Capture the cell that displays the provided text and extract its (X, Y) central coordinate. 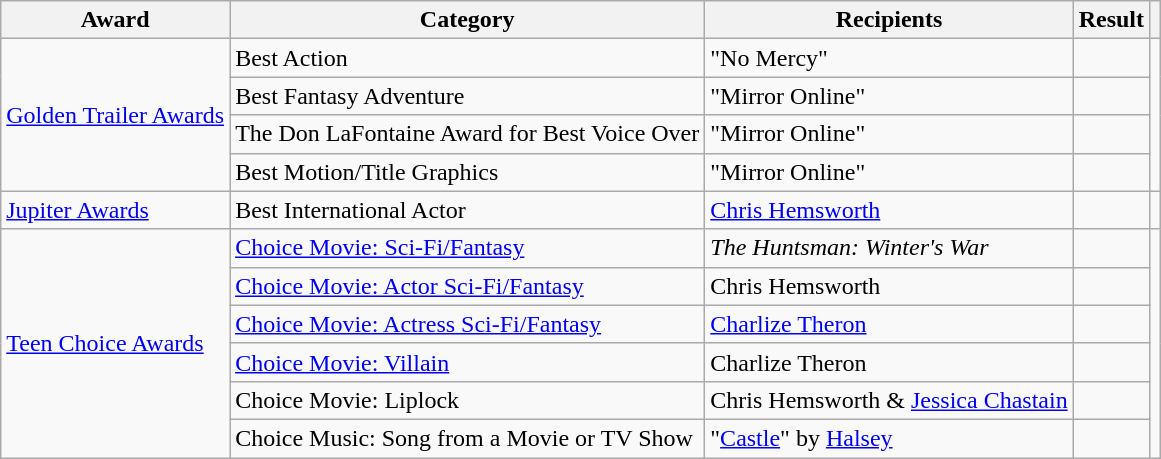
Teen Choice Awards (116, 343)
Award (116, 20)
Best International Actor (468, 210)
Choice Movie: Sci-Fi/Fantasy (468, 248)
Choice Movie: Actor Sci-Fi/Fantasy (468, 286)
Best Motion/Title Graphics (468, 172)
The Don LaFontaine Award for Best Voice Over (468, 134)
Choice Movie: Actress Sci-Fi/Fantasy (468, 324)
Choice Movie: Liplock (468, 400)
Recipients (889, 20)
Category (468, 20)
Result (1111, 20)
Chris Hemsworth & Jessica Chastain (889, 400)
Jupiter Awards (116, 210)
Choice Music: Song from a Movie or TV Show (468, 438)
Best Action (468, 58)
Choice Movie: Villain (468, 362)
Best Fantasy Adventure (468, 96)
Golden Trailer Awards (116, 115)
"No Mercy" (889, 58)
"Castle" by Halsey (889, 438)
The Huntsman: Winter's War (889, 248)
